Determine the (X, Y) coordinate at the center of the cell enclosing the given text.  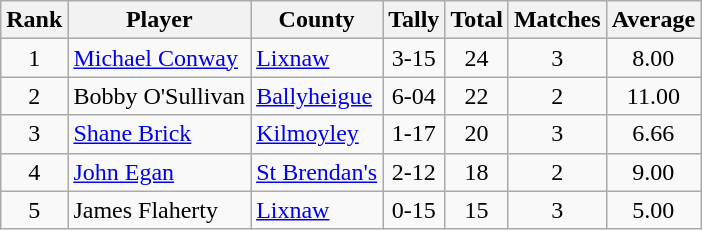
1-17 (414, 134)
Michael Conway (160, 58)
Kilmoyley (317, 134)
James Flaherty (160, 210)
20 (477, 134)
22 (477, 96)
4 (34, 172)
18 (477, 172)
Player (160, 20)
Shane Brick (160, 134)
9.00 (654, 172)
11.00 (654, 96)
5.00 (654, 210)
1 (34, 58)
Total (477, 20)
Average (654, 20)
Matches (557, 20)
5 (34, 210)
John Egan (160, 172)
Tally (414, 20)
Bobby O'Sullivan (160, 96)
8.00 (654, 58)
Rank (34, 20)
County (317, 20)
6.66 (654, 134)
Ballyheigue (317, 96)
3-15 (414, 58)
2-12 (414, 172)
15 (477, 210)
24 (477, 58)
0-15 (414, 210)
St Brendan's (317, 172)
6-04 (414, 96)
